Scan for the cell matching the given text and deliver its (x, y) coordinate at center. 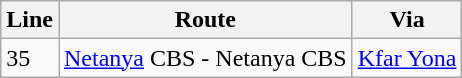
Route (205, 20)
Line (30, 20)
35 (30, 58)
Kfar Yona (407, 58)
Via (407, 20)
Netanya CBS - Netanya CBS (205, 58)
